Identify which cell holds the provided text, then report its (X, Y) central coordinate. 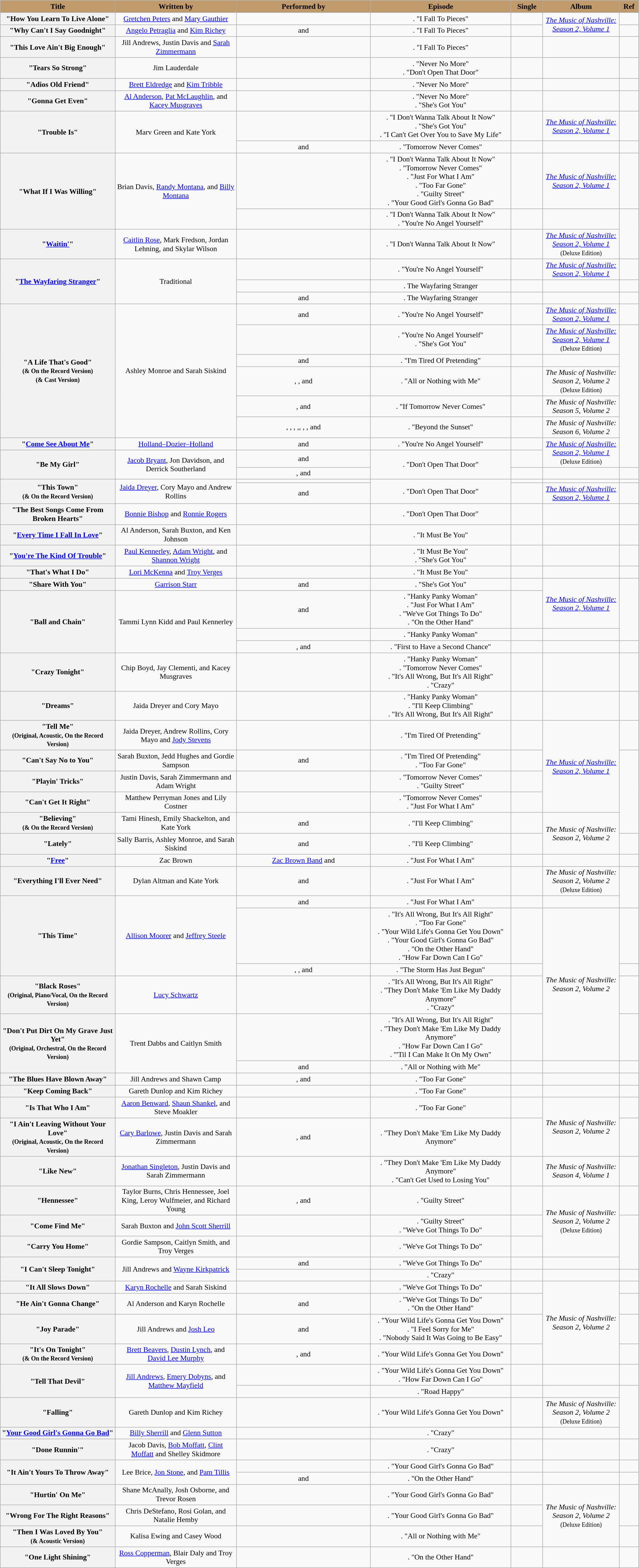
Karyn Rochelle and Sarah Siskind (176, 1288)
. "We've Got Things To Do" . "On the Other Hand" (441, 1304)
Justin Davis, Sarah Zimmermann and Adam Wright (176, 782)
"I Can't Sleep Tonight" (58, 1269)
"Tell That Devil" (58, 1381)
Bonnie Bishop and Ronnie Rogers (176, 514)
Tami Hinesh, Emily Shackelton, and Kate York (176, 823)
"Gonna Get Even" (58, 101)
Marv Green and Kate York (176, 132)
Ref (629, 6)
"The Best Songs Come From Broken Hearts" (58, 514)
"Share With You" (58, 584)
"Don't Put Dirt On My Grave Just Yet" (Original, Orchestral, On the Record Version) (58, 1043)
"Hurtin' On Me" (58, 1494)
. "First to Have a Second Chance" (441, 647)
"I Ain't Leaving Without Your Love" (Original, Acoustic, On the Record Version) (58, 1137)
Cary Barlowe, Justin Davis and Sarah Zimmermann (176, 1137)
. "If Tomorrow Never Comes" (441, 407)
"It All Slows Down" (58, 1288)
. "Never No More" (441, 84)
Billy Sherrill and Glenn Sutton (176, 1433)
"Done Runnin'" (58, 1449)
"Carry You Home" (58, 1246)
Album (581, 6)
Caitlin Rose, Mark Fredson, Jordan Lehning, and Skylar Wilson (176, 245)
Episode (441, 6)
. "She's Got You" (441, 584)
Brett Eldredge and Kim Tribble (176, 84)
"Playin' Tricks" (58, 782)
"Keep Coming Back" (58, 1091)
. "It's All Wrong, But It's All Right" . "They Don't Make 'Em Like My Daddy Anymore" . "Crazy" (441, 995)
"Like New" (58, 1171)
Gordie Sampson, Caitlyn Smith, and Troy Verges (176, 1246)
. "They Don't Make 'Em Like My Daddy Anymore". "Can't Get Used to Losing You" (441, 1171)
"What If I Was Willing" (58, 191)
Matthew Perryman Jones and Lily Costner (176, 802)
Jacob Davis, Bob Moffatt, Clint Moffatt and Shelley Skidmore (176, 1449)
. "I Don't Wanna Talk About It Now" . "She's Got You" . "I Can't Get Over You to Save My Life" (441, 126)
Ross Copperman, Blair Daly and Troy Verges (176, 1557)
Angelo Petraglia and Kim Richey (176, 31)
"Every Time I Fall In Love" (58, 535)
"You're The Kind Of Trouble" (58, 556)
"One Light Shining" (58, 1557)
Jill Andrews and Wayne Kirkpatrick (176, 1269)
"Be My Girl" (58, 465)
. "Hanky Panky Woman" (441, 635)
Taylor Burns, Chris Hennessee, Joel King, Leroy Wulfmeier, and Richard Young (176, 1201)
Brett Beavers, Dustin Lynch, and David Lee Murphy (176, 1354)
Allison Moorer and Jeffrey Steele (176, 936)
. "Hanky Panky Woman" . "I'll Keep Climbing" . "It's All Wrong, But It's All Right" (441, 706)
"The Blues Have Blown Away" (58, 1079)
Garrison Starr (176, 584)
"Trouble Is" (58, 132)
Jim Lauderdale (176, 68)
Jaida Dreyer and Cory Mayo (176, 706)
"The Wayfaring Stranger" (58, 281)
"Black Roses" (Original, Piano/Vocal, On the Record Version) (58, 995)
"Adios Old Friend" (58, 84)
. "Guilty Street" (441, 1201)
. "Tomorrow Never Comes" . "Guilty Street" (441, 782)
"Hennessee" (58, 1201)
"Your Good Girl's Gonna Go Bad" (58, 1433)
"This Love Ain't Big Enough" (58, 47)
Holland–Dozier–Holland (176, 444)
The Music of Nashville: Season 6, Volume 2 (581, 427)
. "Never No More" . "She's Got You" (441, 101)
Written by (176, 6)
Paul Kennerley, Adam Wright, and Shannon Wright (176, 556)
Jill Andrews, Justin Davis and Sarah Zimmermann (176, 47)
. "Tomorrow Never Comes" (441, 147)
Performed by (303, 6)
Jaida Dreyer, Andrew Rollins, Cory Mayo and Jody Stevens (176, 735)
Sarah Buxton, Jedd Hughes and Gordie Sampson (176, 760)
Shane McAnally, Josh Osborne, and Trevor Rosen (176, 1494)
Zac Brown (176, 860)
"That's What I Do" (58, 572)
. "Beyond the Sunset" (441, 427)
"Joy Parade" (58, 1329)
"Come Find Me" (58, 1226)
Al Anderson, Pat McLaughlin, and Kacey Musgraves (176, 101)
"This Time" (58, 936)
"Come See About Me" (58, 444)
Gretchen Peters and Mary Gauthier (176, 19)
"Is That Who I Am" (58, 1108)
Single (527, 6)
. "I Don't Wanna Talk About It Now" . "You're No Angel Yourself" (441, 219)
"Can't Get It Right" (58, 802)
. "It's All Wrong, But It's All Right" . "They Don't Make 'Em Like My Daddy Anymore" . "How Far Down Can I Go". "'Til I Can Make It On My Own" (441, 1037)
Chris DeStefano, Rosi Golan, and Natalie Hemby (176, 1516)
"This Town" (& On the Record Version) (58, 491)
"Waitin'" (58, 245)
"Can't Say No to You" (58, 760)
. "The Storm Has Just Begun" (441, 970)
"He Ain't Gonna Change" (58, 1304)
"Wrong For The Right Reasons" (58, 1516)
The Music of Nashville: Season 4, Volume 1 (581, 1171)
. "Hanky Panky Woman" . "Just For What I Am" . "We've Got Things To Do" . "On the Other Hand" (441, 610)
"Lately" (58, 844)
. "Guilty Street" . "We've Got Things To Do" (441, 1226)
Kalisa Ewing and Casey Wood (176, 1537)
Chip Boyd, Jay Clementi, and Kacey Musgraves (176, 672)
. "I Don't Wanna Talk About It Now" (441, 245)
. "Hanky Panky Woman" . "Tomorrow Never Comes" . "It's All Wrong, But It's All Right" . "Crazy" (441, 672)
"Believing" (& On the Record Version) (58, 823)
"Tears So Strong" (58, 68)
. "Never No More" . "Don't Open That Door" (441, 68)
. "Tomorrow Never Comes" . "Just For What I Am" (441, 802)
. "Road Happy" (441, 1392)
Lori McKenna and Troy Verges (176, 572)
Sally Barris, Ashley Monroe, and Sarah Siskind (176, 844)
. "I'm Tired Of Pretending" . "Too Far Gone" (441, 760)
. "You're No Angel Yourself" . "She's Got You" (441, 340)
"Dreams" (58, 706)
. "It Must Be You" . "She's Got You" (441, 556)
"Why Can't I Say Goodnight" (58, 31)
Tammi Lynn Kidd and Paul Kennerley (176, 621)
"Ball and Chain" (58, 621)
Dylan Altman and Kate York (176, 881)
Traditional (176, 281)
"A Life That's Good" (& On the Record Version) (& Cast Version) (58, 371)
Aaron Benward, Shaun Shankel, and Steve Moakler (176, 1108)
Sarah Buxton and John Scott Sherrill (176, 1226)
"It's On Tonight" (& On the Record Version) (58, 1354)
Title (58, 6)
Al Anderson, Sarah Buxton, and Ken Johnson (176, 535)
"It Ain't Yours To Throw Away" (58, 1472)
"Crazy Tonight" (58, 672)
. "Your Wild Life's Gonna Get You Down" . "I Feel Sorry for Me" . "Nobody Said It Was Going to Be Easy" (441, 1329)
"How You Learn To Live Alone" (58, 19)
Al Anderson and Karyn Rochelle (176, 1304)
"Free" (58, 860)
Jill Andrews and Josh Leo (176, 1329)
"Falling" (58, 1413)
Lucy Schwartz (176, 995)
Ashley Monroe and Sarah Siskind (176, 371)
Jaida Dreyer, Cory Mayo and Andrew Rollins (176, 491)
"Everything I'll Ever Need" (58, 881)
Jill Andrews, Emery Dobyns, and Matthew Mayfield (176, 1381)
Lee Brice, Jon Stone, and Pam Tillis (176, 1472)
"Tell Me" (Original, Acoustic, On the Record Version) (58, 735)
"Then I Was Loved By You" (& Acoustic Version) (58, 1537)
The Music of Nashville: Season 5, Volume 2 (581, 407)
Brian Davis, Randy Montana, and Billy Montana (176, 191)
Zac Brown Band and (303, 860)
Jonathan Singleton, Justin Davis and Sarah Zimmermann (176, 1171)
Jill Andrews and Shawn Camp (176, 1079)
Jacob Bryant, Jon Davidson, and Derrick Southerland (176, 465)
. "Your Wild Life's Gonna Get You Down" . "How Far Down Can I Go" (441, 1375)
, , , ,, , , and (303, 427)
Trent Dabbs and Caitlyn Smith (176, 1043)
. "They Don't Make 'Em Like My Daddy Anymore" (441, 1137)
